Identify which cell holds the provided text, then report its (x, y) central coordinate. 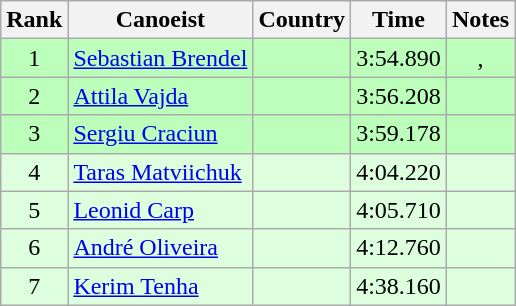
Leonid Carp (160, 210)
André Oliveira (160, 248)
3:56.208 (399, 96)
4:12.760 (399, 248)
, (480, 58)
Sergiu Craciun (160, 134)
7 (34, 286)
Rank (34, 20)
3:59.178 (399, 134)
2 (34, 96)
Canoeist (160, 20)
Country (302, 20)
4:04.220 (399, 172)
4 (34, 172)
6 (34, 248)
Kerim Tenha (160, 286)
Sebastian Brendel (160, 58)
Notes (480, 20)
Attila Vajda (160, 96)
4:38.160 (399, 286)
Time (399, 20)
1 (34, 58)
3 (34, 134)
4:05.710 (399, 210)
Taras Matviichuk (160, 172)
3:54.890 (399, 58)
5 (34, 210)
